Pinpoint the cell where the given text exists, returning its (x, y) midpoint coordinate. 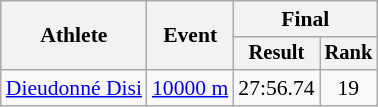
Final (305, 19)
Event (190, 36)
27:56.74 (276, 88)
Result (276, 54)
Rank (349, 54)
Athlete (74, 36)
Dieudonné Disi (74, 88)
19 (349, 88)
10000 m (190, 88)
